For the text-containing cell, return its midpoint in [x, y] coordinate format. 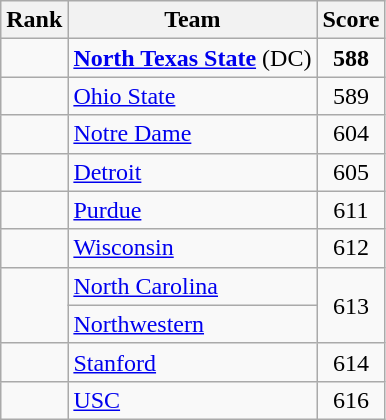
North Carolina [192, 286]
Wisconsin [192, 248]
614 [351, 362]
Northwestern [192, 324]
616 [351, 400]
605 [351, 172]
612 [351, 248]
Team [192, 20]
USC [192, 400]
Ohio State [192, 96]
613 [351, 305]
604 [351, 134]
611 [351, 210]
Rank [34, 20]
Detroit [192, 172]
588 [351, 58]
North Texas State (DC) [192, 58]
Notre Dame [192, 134]
Purdue [192, 210]
589 [351, 96]
Stanford [192, 362]
Score [351, 20]
